Determine the (x, y) coordinate at the center of the cell enclosing the given text.  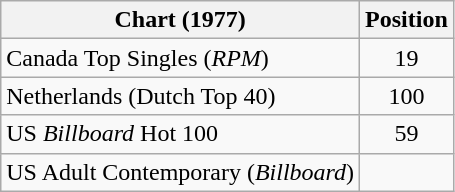
19 (407, 58)
US Adult Contemporary (Billboard) (180, 172)
US Billboard Hot 100 (180, 134)
Canada Top Singles (RPM) (180, 58)
100 (407, 96)
Position (407, 20)
59 (407, 134)
Netherlands (Dutch Top 40) (180, 96)
Chart (1977) (180, 20)
